Extract the [x, y] coordinate from the center of the cell holding the provided text.  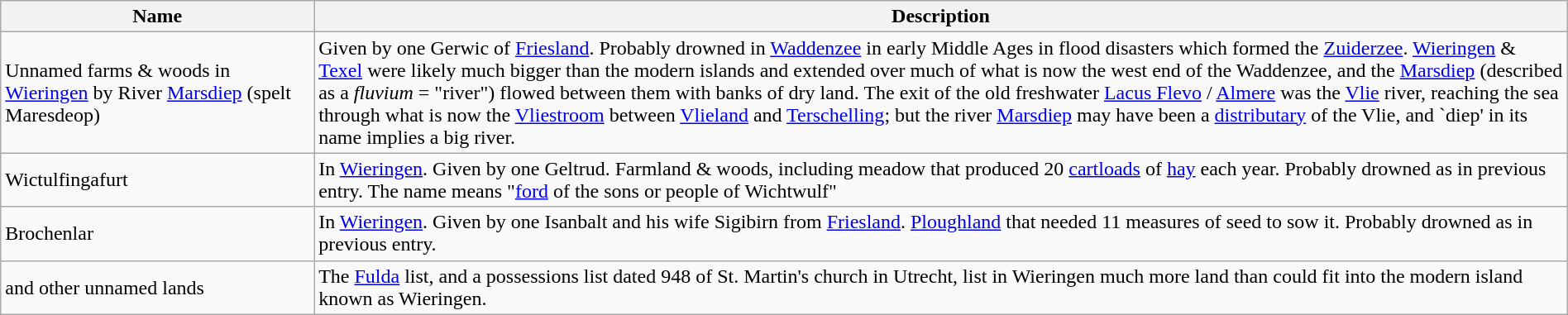
Description [941, 17]
Brochenlar [157, 233]
Unnamed farms & woods in Wieringen by River Marsdiep (spelt Maresdeop) [157, 93]
and other unnamed lands [157, 288]
Name [157, 17]
Wictulfingafurt [157, 180]
